Detect which cell encompasses the target text, then output its (X, Y) center coordinate. 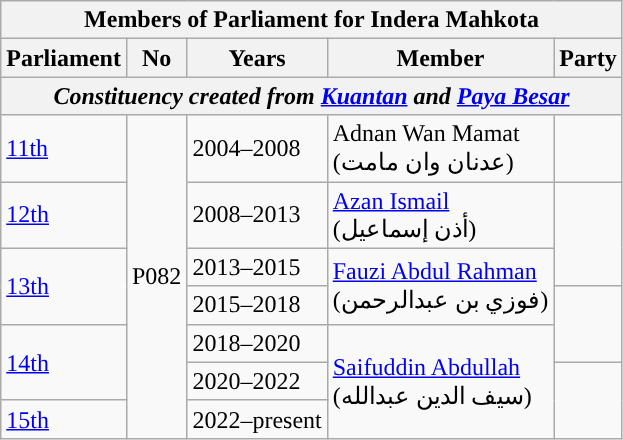
Members of Parliament for Indera Mahkota (312, 20)
15th (64, 419)
2013–2015 (257, 267)
2022–present (257, 419)
Constituency created from Kuantan and Paya Besar (312, 96)
No (156, 58)
13th (64, 286)
Adnan Wan Mamat (عدنان وان مامت) (440, 148)
2015–2018 (257, 305)
Member (440, 58)
Years (257, 58)
12th (64, 216)
11th (64, 148)
2020–2022 (257, 381)
P082 (156, 276)
Saifuddin Abdullah (سيف الدين عبدالله) (440, 381)
Parliament (64, 58)
2008–2013 (257, 216)
Azan Ismail (أذن إسماعيل) (440, 216)
Fauzi Abdul Rahman (فوزي بن عبدالرحمن) (440, 286)
14th (64, 362)
2004–2008 (257, 148)
Party (588, 58)
2018–2020 (257, 343)
